Provide the (X, Y) coordinate of the cell's center where the given text is located.  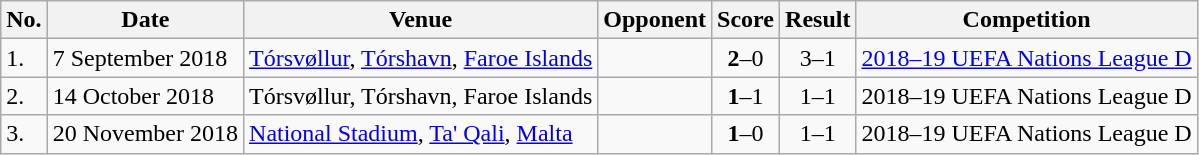
Score (746, 20)
Opponent (655, 20)
7 September 2018 (145, 58)
Date (145, 20)
3–1 (818, 58)
1–0 (746, 134)
National Stadium, Ta' Qali, Malta (421, 134)
1. (24, 58)
20 November 2018 (145, 134)
Result (818, 20)
3. (24, 134)
14 October 2018 (145, 96)
2–0 (746, 58)
Competition (1026, 20)
2. (24, 96)
No. (24, 20)
Venue (421, 20)
